Provide the (X, Y) coordinate of the cell's center where the given text is located.  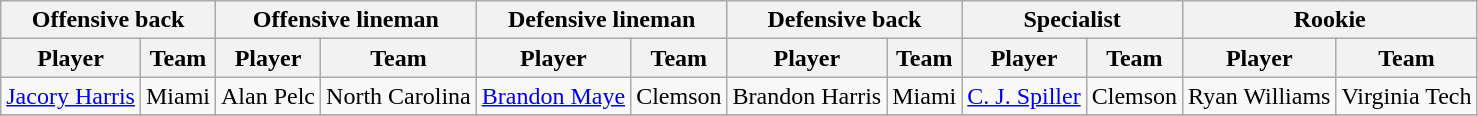
Brandon Maye (553, 96)
Rookie (1330, 20)
Ryan Williams (1260, 96)
Specialist (1072, 20)
Brandon Harris (807, 96)
Offensive back (108, 20)
North Carolina (399, 96)
C. J. Spiller (1024, 96)
Virginia Tech (1406, 96)
Defensive back (844, 20)
Offensive lineman (346, 20)
Alan Pelc (268, 96)
Jacory Harris (71, 96)
Defensive lineman (602, 20)
